Provide the (x, y) coordinate of the cell's center where the given text is located.  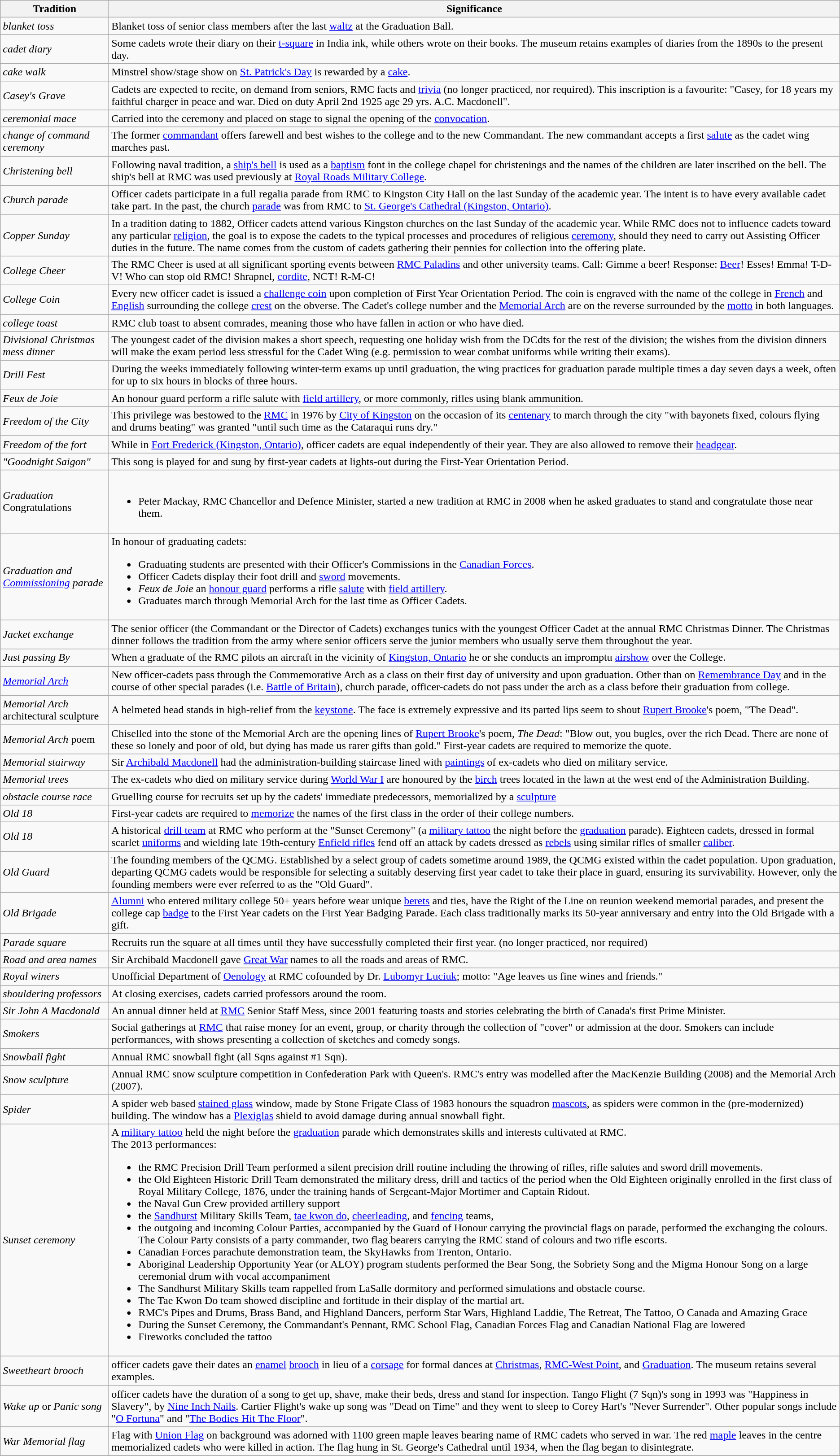
Recruits run the square at all times until they have successfully completed their first year. (no longer practiced, nor required) (475, 942)
Minstrel show/stage show on St. Patrick's Day is rewarded by a cake. (475, 72)
Gruelling course for recruits set up by the cadets' immediate predecessors, memorialized by a sculpture (475, 796)
Old Guard (55, 872)
ceremonial mace (55, 118)
An honour guard perform a rifle salute with field artillery, or more commonly, rifles using blank ammunition. (475, 398)
Divisional Christmas mess dinner (55, 346)
Wake up or Panic song (55, 1406)
Spider (55, 1109)
Just passing By (55, 658)
Copper Sunday (55, 235)
This song is played for and sung by first-year cadets at lights-out during the First-Year Orientation Period. (475, 462)
Casey's Grave (55, 95)
Smokers (55, 1033)
Significance (475, 9)
While in Fort Frederick (Kingston, Ontario), officer cadets are equal independently of their year. They are also allowed to remove their headgear. (475, 445)
"Goodnight Saigon" (55, 462)
War Memorial flag (55, 1442)
Memorial Arch poem (55, 739)
Memorial stairway (55, 762)
obstacle course race (55, 796)
Christening bell (55, 170)
Old Brigade (55, 913)
Tradition (55, 9)
Drill Fest (55, 375)
Parade square (55, 942)
change of command ceremony (55, 142)
First-year cadets are required to memorize the names of the first class in the order of their college numbers. (475, 814)
Memorial Arch architectural sculpture (55, 710)
Snow sculpture (55, 1080)
Carried into the ceremony and placed on stage to signal the opening of the convocation. (475, 118)
Blanket toss of senior class members after the last waltz at the Graduation Ball. (475, 26)
When a graduate of the RMC pilots an aircraft in the vicinity of Kingston, Ontario he or she conducts an impromptu airshow over the College. (475, 658)
Memorial trees (55, 779)
An annual dinner held at RMC Senior Staff Mess, since 2001 featuring toasts and stories celebrating the birth of Canada's first Prime Minister. (475, 1011)
Royal winers (55, 976)
Feux de Joie (55, 398)
Sir John A Macdonald (55, 1011)
college toast (55, 323)
blanket toss (55, 26)
Sunset ceremony (55, 1240)
Jacket exchange (55, 634)
Freedom of the fort (55, 445)
Annual RMC snowball fight (all Sqns against #1 Sqn). (475, 1057)
Sweetheart brooch (55, 1371)
Memorial Arch (55, 681)
Freedom of the City (55, 422)
Church parade (55, 200)
College Coin (55, 300)
Road and area names (55, 959)
Graduation and Commissioning parade (55, 576)
Sir Archibald Macdonell gave Great War names to all the roads and areas of RMC. (475, 959)
Graduation Congratulations (55, 501)
shouldering professors (55, 994)
College Cheer (55, 270)
RMC club toast to absent comrades, meaning those who have fallen in action or who have died. (475, 323)
Unofficial Department of Oenology at RMC cofounded by Dr. Lubomyr Luciuk; motto: "Age leaves us fine wines and friends." (475, 976)
cake walk (55, 72)
At closing exercises, cadets carried professors around the room. (475, 994)
Snowball fight (55, 1057)
Sir Archibald Macdonell had the administration-building staircase lined with paintings of ex-cadets who died on military service. (475, 762)
cadet diary (55, 49)
